Capture the cell that displays the provided text and extract its [X, Y] central coordinate. 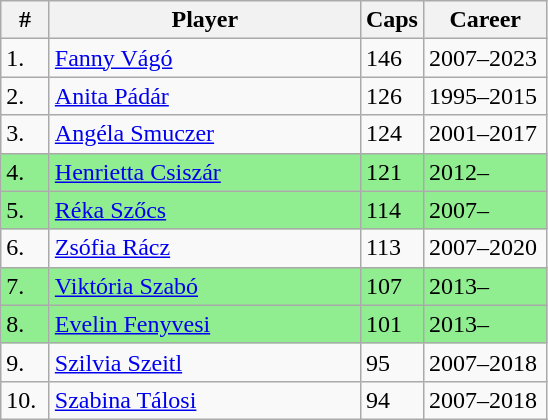
2001–2017 [485, 134]
Viktória Szabó [204, 286]
Evelin Fenyvesi [204, 324]
6. [26, 248]
124 [392, 134]
2007–2023 [485, 58]
7. [26, 286]
Szilvia Szeitl [204, 362]
113 [392, 248]
Career [485, 20]
8. [26, 324]
2007– [485, 210]
Player [204, 20]
94 [392, 400]
146 [392, 58]
126 [392, 96]
1995–2015 [485, 96]
# [26, 20]
Henrietta Csiszár [204, 172]
Zsófia Rácz [204, 248]
114 [392, 210]
121 [392, 172]
9. [26, 362]
101 [392, 324]
Caps [392, 20]
Fanny Vágó [204, 58]
Réka Szőcs [204, 210]
2012– [485, 172]
2. [26, 96]
107 [392, 286]
3. [26, 134]
5. [26, 210]
Szabina Tálosi [204, 400]
10. [26, 400]
4. [26, 172]
1. [26, 58]
2007–2020 [485, 248]
95 [392, 362]
Angéla Smuczer [204, 134]
Anita Pádár [204, 96]
